Provide the [X, Y] coordinate of the cell's center where the given text is located.  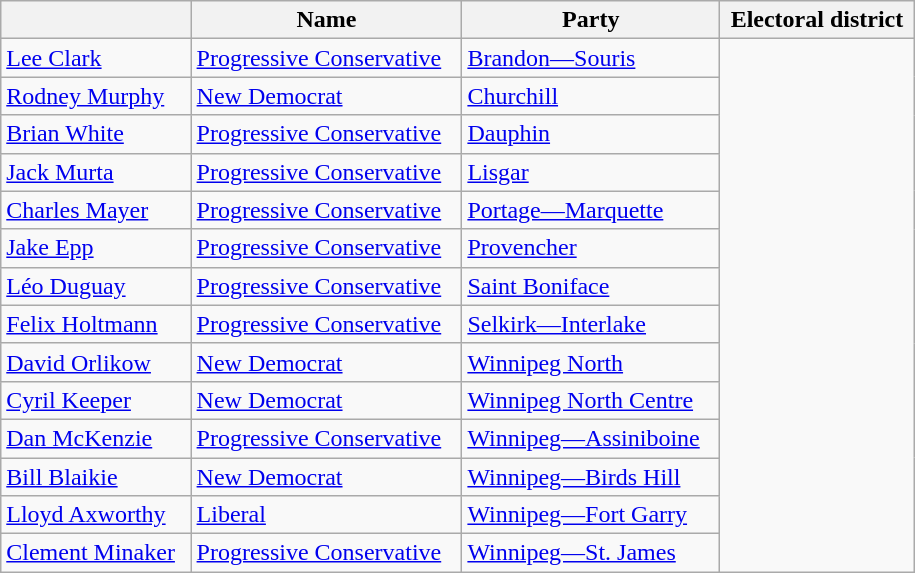
Party [591, 20]
Winnipeg—Fort Garry [591, 515]
Charles Mayer [96, 210]
Brandon—Souris [591, 58]
Léo Duguay [96, 286]
Lloyd Axworthy [96, 515]
Liberal [326, 515]
Jake Epp [96, 248]
Dan McKenzie [96, 438]
Lee Clark [96, 58]
Jack Murta [96, 172]
Selkirk—Interlake [591, 324]
Winnipeg—Birds Hill [591, 477]
Dauphin [591, 134]
Cyril Keeper [96, 400]
Brian White [96, 134]
Winnipeg—Assiniboine [591, 438]
Bill Blaikie [96, 477]
Clement Minaker [96, 553]
Saint Boniface [591, 286]
Lisgar [591, 172]
Winnipeg North [591, 362]
Rodney Murphy [96, 96]
Winnipeg—St. James [591, 553]
David Orlikow [96, 362]
Name [326, 20]
Portage—Marquette [591, 210]
Electoral district [818, 20]
Churchill [591, 96]
Winnipeg North Centre [591, 400]
Felix Holtmann [96, 324]
Provencher [591, 248]
